Search for the cell housing the specified text and yield its [x, y] center coordinate. 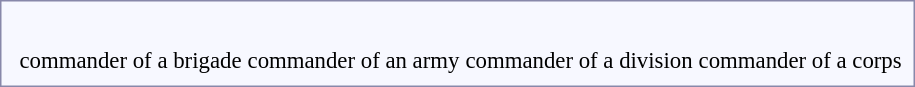
commander of a corps [800, 46]
commander of an army [354, 46]
commander of a brigade [130, 46]
commander of a division [579, 46]
